Return the [x, y] coordinate for the center point of the cell that contains the specified text.  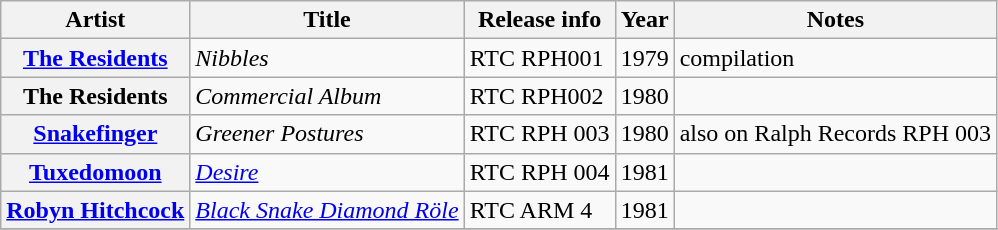
RTC RPH002 [540, 96]
compilation [835, 58]
also on Ralph Records RPH 003 [835, 134]
Commercial Album [327, 96]
1979 [644, 58]
Title [327, 20]
Artist [96, 20]
Robyn Hitchcock [96, 210]
RTC ARM 4 [540, 210]
Tuxedomoon [96, 172]
Snakefinger [96, 134]
RTC RPH001 [540, 58]
Notes [835, 20]
Black Snake Diamond Röle [327, 210]
Desire [327, 172]
Release info [540, 20]
RTC RPH 004 [540, 172]
Year [644, 20]
RTC RPH 003 [540, 134]
Nibbles [327, 58]
Greener Postures [327, 134]
